Locate the cell with the specified text and output its (X, Y) center coordinate. 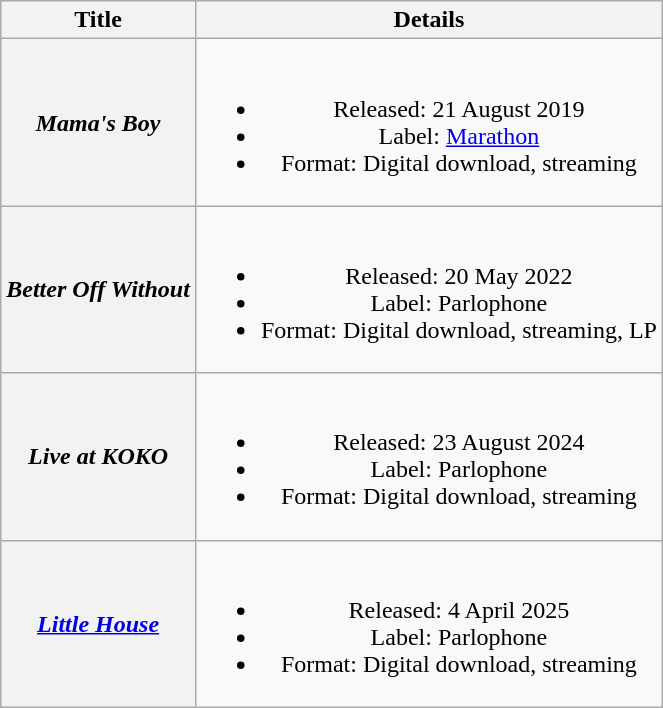
Live at KOKO (98, 456)
Details (428, 20)
Released: 23 August 2024Label: ParlophoneFormat: Digital download, streaming (428, 456)
Released: 4 April 2025Label: ParlophoneFormat: Digital download, streaming (428, 624)
Better Off Without (98, 290)
Released: 20 May 2022Label: ParlophoneFormat: Digital download, streaming, LP (428, 290)
Title (98, 20)
Mama's Boy (98, 122)
Little House (98, 624)
Released: 21 August 2019Label: MarathonFormat: Digital download, streaming (428, 122)
